Locate the cell with the specified text and output its (X, Y) center coordinate. 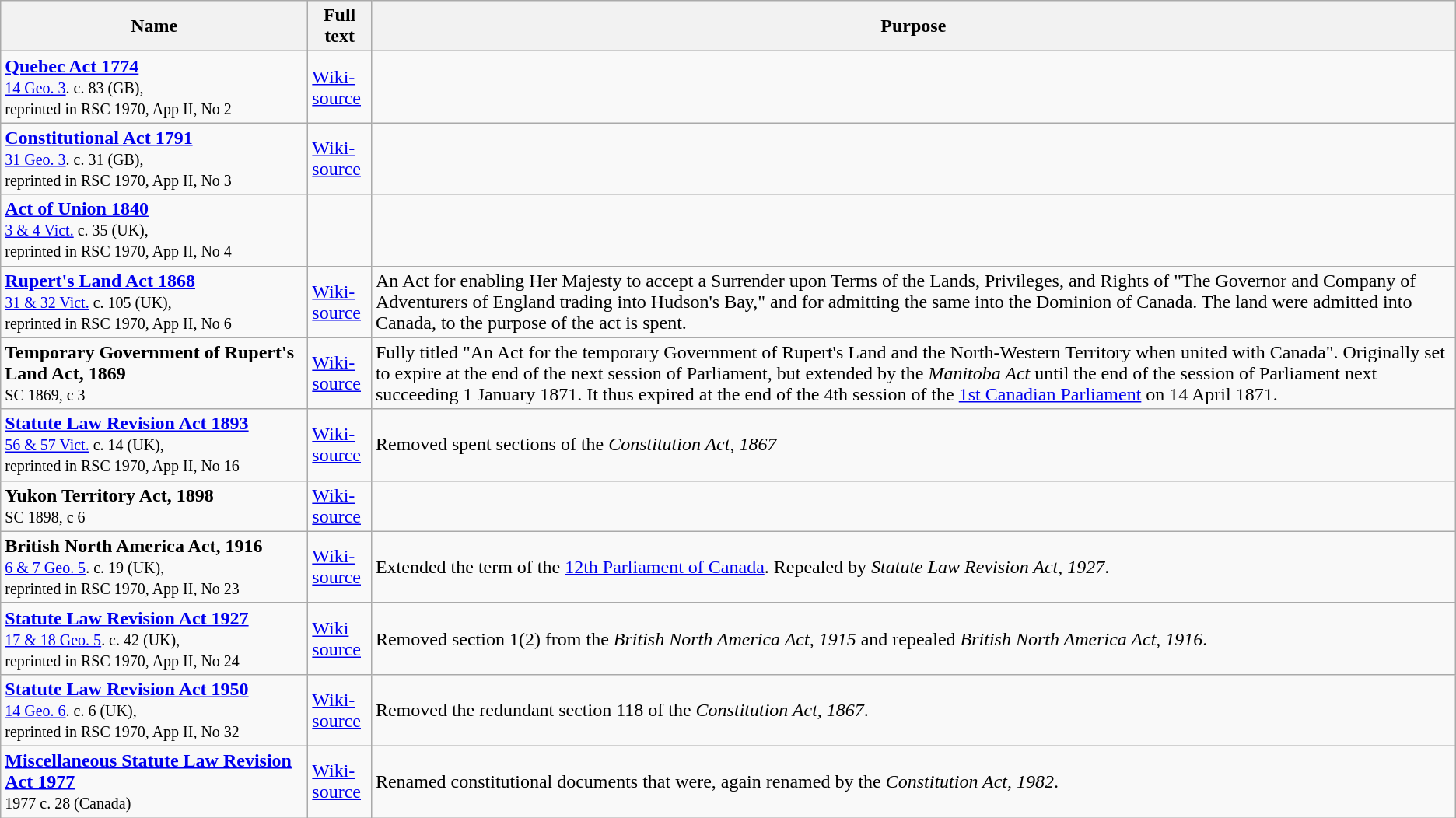
Removed section 1(2) from the British North America Act, 1915 and repealed British North America Act, 1916. (913, 638)
Temporary Government of Rupert's Land Act, 1869SC 1869, c 3 (154, 373)
Full text (340, 26)
Wikisource (340, 638)
Quebec Act 177414 Geo. 3. c. 83 (GB),reprinted in RSC 1970, App II, No 2 (154, 87)
Yukon Territory Act, 1898SC 1898, c 6 (154, 505)
Removed spent sections of the Constitution Act, 1867 (913, 445)
Extended the term of the 12th Parliament of Canada. Repealed by Statute Law Revision Act, 1927. (913, 567)
Statute Law Revision Act 189356 & 57 Vict. c. 14 (UK),reprinted in RSC 1970, App II, No 16 (154, 445)
Renamed constitutional documents that were, again renamed by the Constitution Act, 1982. (913, 781)
Act of Union 18403 & 4 Vict. c. 35 (UK),reprinted in RSC 1970, App II, No 4 (154, 230)
Statute Law Revision Act 192717 & 18 Geo. 5. c. 42 (UK),reprinted in RSC 1970, App II, No 24 (154, 638)
British North America Act, 19166 & 7 Geo. 5. c. 19 (UK),reprinted in RSC 1970, App II, No 23 (154, 567)
Miscellaneous Statute Law Revision Act 19771977 c. 28 (Canada) (154, 781)
Statute Law Revision Act 195014 Geo. 6. c. 6 (UK),reprinted in RSC 1970, App II, No 32 (154, 710)
Removed the redundant section 118 of the Constitution Act, 1867. (913, 710)
Constitutional Act 179131 Geo. 3. c. 31 (GB),reprinted in RSC 1970, App II, No 3 (154, 159)
Purpose (913, 26)
Rupert's Land Act 186831 & 32 Vict. c. 105 (UK),reprinted in RSC 1970, App II, No 6 (154, 302)
Name (154, 26)
